Pinpoint the cell where the given text exists, returning its (X, Y) midpoint coordinate. 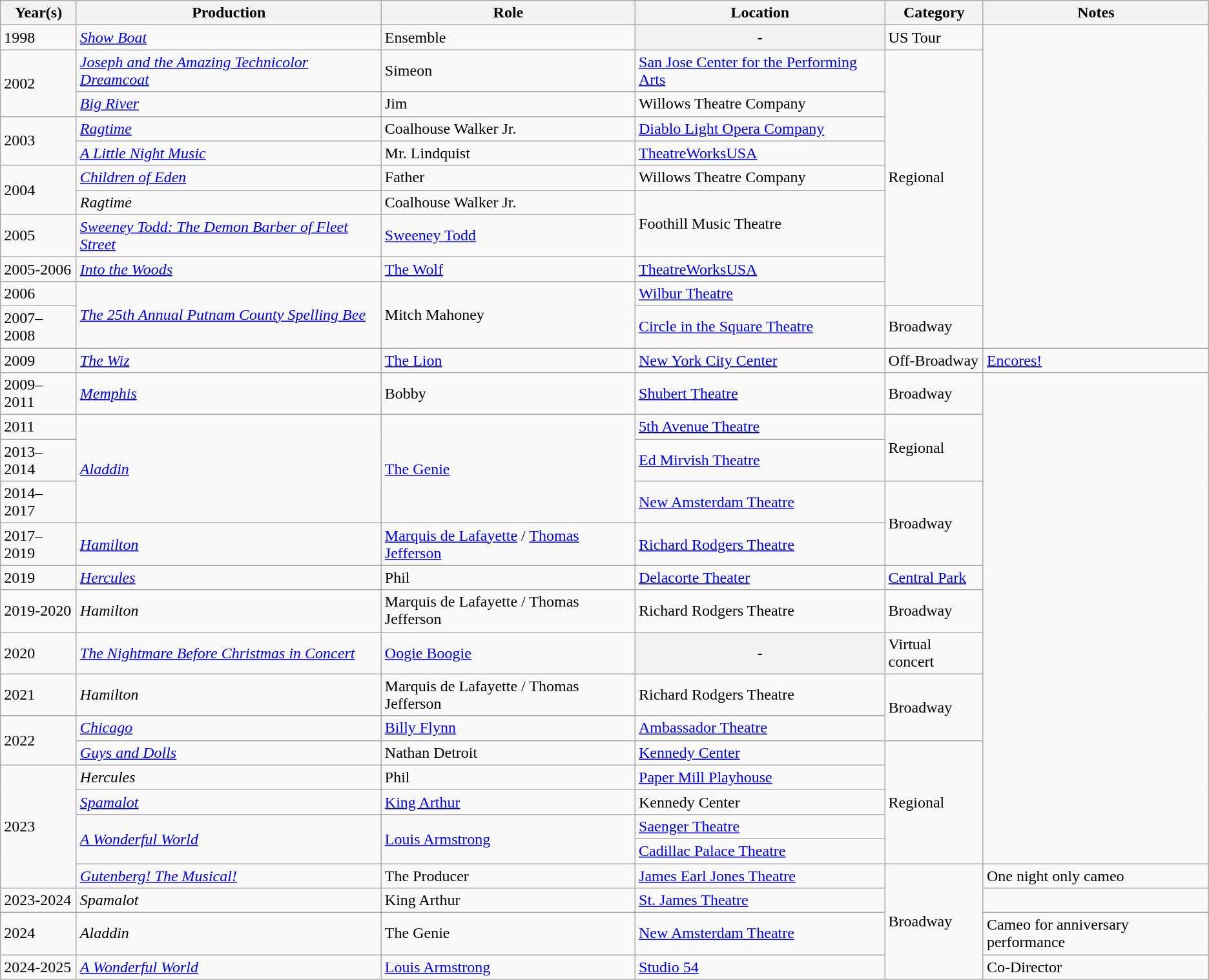
San Jose Center for the Performing Arts (761, 71)
Central Park (934, 578)
2021 (39, 695)
Delacorte Theater (761, 578)
Year(s) (39, 13)
US Tour (934, 37)
2009–2011 (39, 394)
2006 (39, 293)
The Wiz (229, 360)
2005 (39, 235)
2005-2006 (39, 269)
James Earl Jones Theatre (761, 875)
2014–2017 (39, 503)
2007–2008 (39, 327)
2019-2020 (39, 611)
The Wolf (508, 269)
Ensemble (508, 37)
Off-Broadway (934, 360)
Sweeney Todd: The Demon Barber of Fleet Street (229, 235)
Diablo Light Opera Company (761, 129)
Circle in the Square Theatre (761, 327)
1998 (39, 37)
Mr. Lindquist (508, 153)
Shubert Theatre (761, 394)
A Little Night Music (229, 153)
2023-2024 (39, 901)
Sweeney Todd (508, 235)
The Lion (508, 360)
2023 (39, 826)
St. James Theatre (761, 901)
Children of Eden (229, 178)
Notes (1095, 13)
Guys and Dolls (229, 753)
The Nightmare Before Christmas in Concert (229, 652)
Wilbur Theatre (761, 293)
Father (508, 178)
The Producer (508, 875)
2013–2014 (39, 460)
2002 (39, 83)
Gutenberg! The Musical! (229, 875)
2024-2025 (39, 967)
New York City Center (761, 360)
Paper Mill Playhouse (761, 777)
Memphis (229, 394)
Saenger Theatre (761, 826)
Production (229, 13)
Jim (508, 104)
Foothill Music Theatre (761, 224)
Virtual concert (934, 652)
2009 (39, 360)
2019 (39, 578)
Bobby (508, 394)
Co-Director (1095, 967)
Billy Flynn (508, 728)
Role (508, 13)
Category (934, 13)
2003 (39, 141)
2022 (39, 740)
Studio 54 (761, 967)
Mitch Mahoney (508, 314)
Ambassador Theatre (761, 728)
The 25th Annual Putnam County Spelling Bee (229, 314)
2004 (39, 190)
Oogie Boogie (508, 652)
2020 (39, 652)
5th Avenue Theatre (761, 427)
2017–2019 (39, 544)
Cameo for anniversary performance (1095, 934)
2024 (39, 934)
Chicago (229, 728)
Encores! (1095, 360)
Ed Mirvish Theatre (761, 460)
Show Boat (229, 37)
Simeon (508, 71)
Joseph and the Amazing Technicolor Dreamcoat (229, 71)
2011 (39, 427)
Cadillac Palace Theatre (761, 851)
Big River (229, 104)
One night only cameo (1095, 875)
Nathan Detroit (508, 753)
Into the Woods (229, 269)
Location (761, 13)
